Return (X, Y) of the center of cell containing provided text 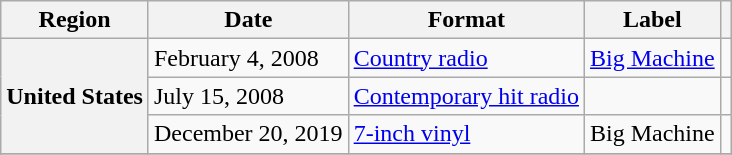
February 4, 2008 (248, 58)
7-inch vinyl (466, 134)
Contemporary hit radio (466, 96)
Region (75, 20)
Date (248, 20)
Format (466, 20)
December 20, 2019 (248, 134)
July 15, 2008 (248, 96)
Label (652, 20)
United States (75, 96)
Country radio (466, 58)
